Provide the (X, Y) coordinate of the cell's center where the given text is located.  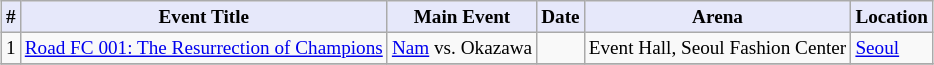
Event Hall, Seoul Fashion Center (718, 48)
Main Event (462, 17)
Date (561, 17)
1 (10, 48)
Road FC 001: The Resurrection of Champions (204, 48)
Seoul (892, 48)
Event Title (204, 17)
Nam vs. Okazawa (462, 48)
Arena (718, 17)
Location (892, 17)
# (10, 17)
